Find where the given text appears and provide that cell's center as (X, Y) coordinate. 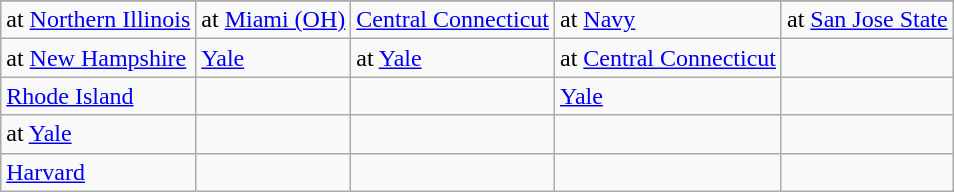
Central Connecticut (453, 20)
at Northern Illinois (98, 20)
at Navy (668, 20)
Rhode Island (98, 96)
Harvard (98, 172)
at Miami (OH) (274, 20)
at Central Connecticut (668, 58)
at San Jose State (867, 20)
at New Hampshire (98, 58)
